Extract the (X, Y) coordinate from the center of the cell holding the provided text.  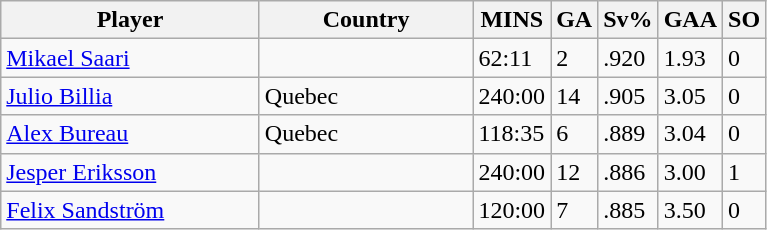
GAA (690, 20)
.905 (628, 96)
3.05 (690, 96)
62:11 (512, 58)
Player (130, 20)
Julio Billia (130, 96)
.889 (628, 134)
120:00 (512, 210)
Jesper Eriksson (130, 172)
.920 (628, 58)
3.50 (690, 210)
Sv% (628, 20)
6 (574, 134)
2 (574, 58)
Country (366, 20)
Mikael Saari (130, 58)
7 (574, 210)
SO (744, 20)
Felix Sandström (130, 210)
1 (744, 172)
14 (574, 96)
118:35 (512, 134)
GA (574, 20)
3.00 (690, 172)
3.04 (690, 134)
MINS (512, 20)
12 (574, 172)
.886 (628, 172)
Alex Bureau (130, 134)
1.93 (690, 58)
.885 (628, 210)
